Search for the cell housing the specified text and yield its [X, Y] center coordinate. 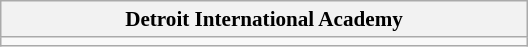
Detroit International Academy [264, 18]
